Provide the (X, Y) coordinate of the cell's center where the given text is located.  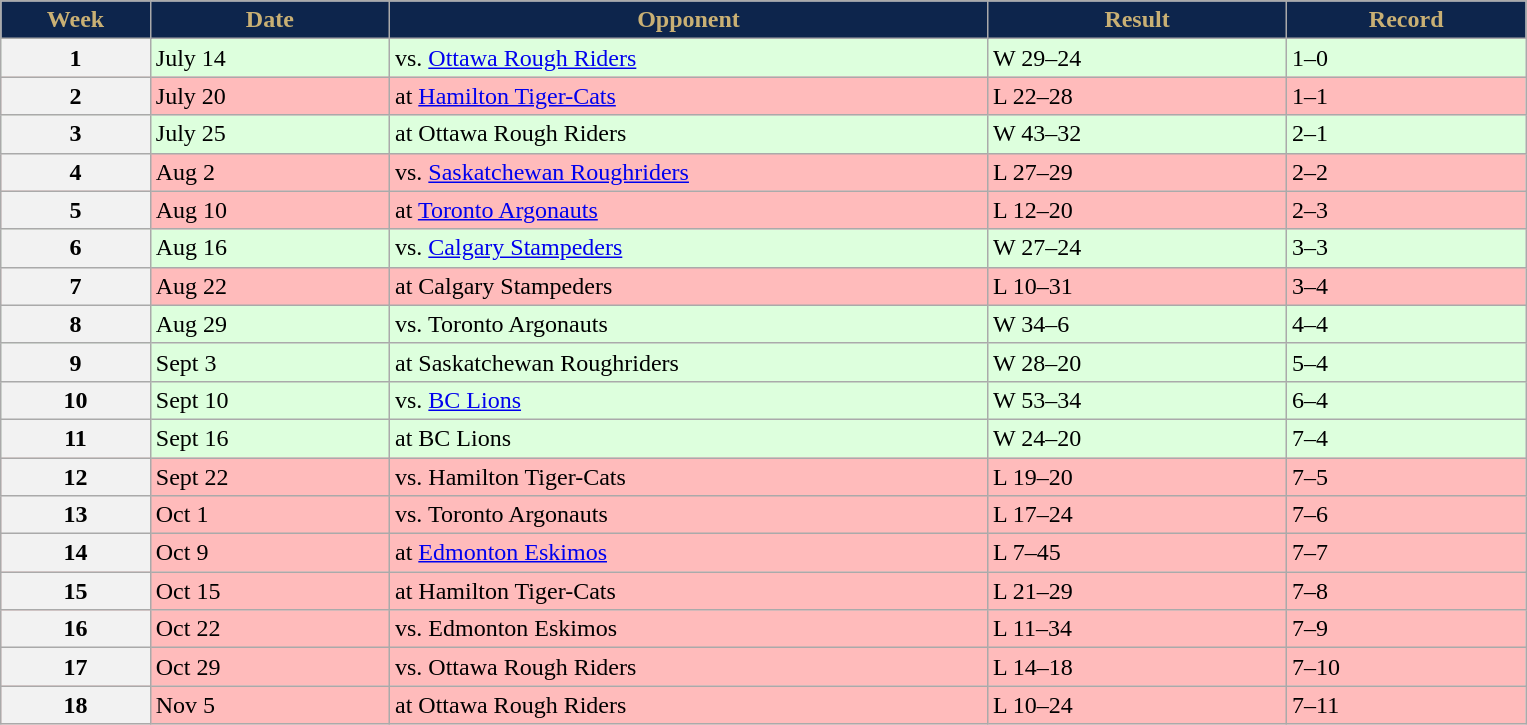
Aug 10 (270, 210)
3–3 (1406, 248)
Oct 15 (270, 591)
15 (76, 591)
Opponent (688, 20)
18 (76, 705)
Record (1406, 20)
14 (76, 553)
Sept 16 (270, 438)
July 20 (270, 96)
2 (76, 96)
2–1 (1406, 134)
L 27–29 (1138, 172)
W 24–20 (1138, 438)
1–1 (1406, 96)
vs. Edmonton Eskimos (688, 629)
at Edmonton Eskimos (688, 553)
8 (76, 324)
L 14–18 (1138, 667)
5 (76, 210)
L 22–28 (1138, 96)
Nov 5 (270, 705)
7–4 (1406, 438)
3–4 (1406, 286)
17 (76, 667)
W 29–24 (1138, 58)
vs. BC Lions (688, 400)
L 17–24 (1138, 515)
Oct 1 (270, 515)
Aug 29 (270, 324)
W 43–32 (1138, 134)
10 (76, 400)
7–11 (1406, 705)
W 53–34 (1138, 400)
7–6 (1406, 515)
at Toronto Argonauts (688, 210)
L 11–34 (1138, 629)
11 (76, 438)
5–4 (1406, 362)
W 34–6 (1138, 324)
Oct 9 (270, 553)
L 7–45 (1138, 553)
at Saskatchewan Roughriders (688, 362)
at BC Lions (688, 438)
Aug 2 (270, 172)
7 (76, 286)
L 21–29 (1138, 591)
4–4 (1406, 324)
L 19–20 (1138, 477)
Oct 22 (270, 629)
9 (76, 362)
Oct 29 (270, 667)
vs. Hamilton Tiger-Cats (688, 477)
Result (1138, 20)
Sept 3 (270, 362)
2–2 (1406, 172)
3 (76, 134)
Aug 16 (270, 248)
7–8 (1406, 591)
16 (76, 629)
July 25 (270, 134)
7–5 (1406, 477)
6 (76, 248)
2–3 (1406, 210)
13 (76, 515)
1–0 (1406, 58)
July 14 (270, 58)
at Calgary Stampeders (688, 286)
Sept 10 (270, 400)
4 (76, 172)
12 (76, 477)
L 10–24 (1138, 705)
7–7 (1406, 553)
7–9 (1406, 629)
L 10–31 (1138, 286)
L 12–20 (1138, 210)
1 (76, 58)
Aug 22 (270, 286)
Date (270, 20)
7–10 (1406, 667)
vs. Saskatchewan Roughriders (688, 172)
W 28–20 (1138, 362)
6–4 (1406, 400)
W 27–24 (1138, 248)
vs. Calgary Stampeders (688, 248)
Week (76, 20)
Sept 22 (270, 477)
